Output the (x, y) coordinate of the center of the cell containing the given text.  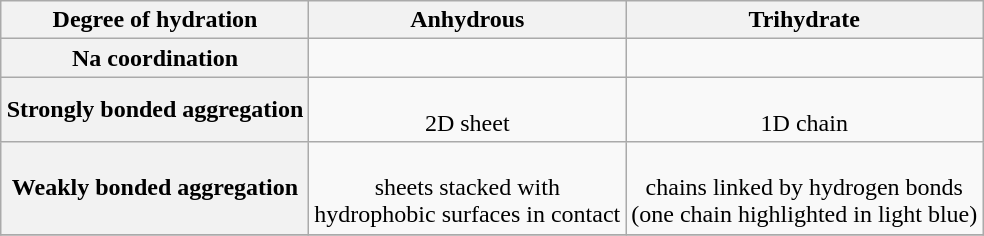
Weakly bonded aggregation (155, 188)
Trihydrate (804, 20)
Strongly bonded aggregation (155, 110)
Degree of hydration (155, 20)
Anhydrous (468, 20)
Na coordination (155, 58)
chains linked by hydrogen bonds(one chain highlighted in light blue) (804, 188)
2D sheet (468, 110)
1D chain (804, 110)
sheets stacked withhydrophobic surfaces in contact (468, 188)
